Capture the cell that displays the provided text and extract its [X, Y] central coordinate. 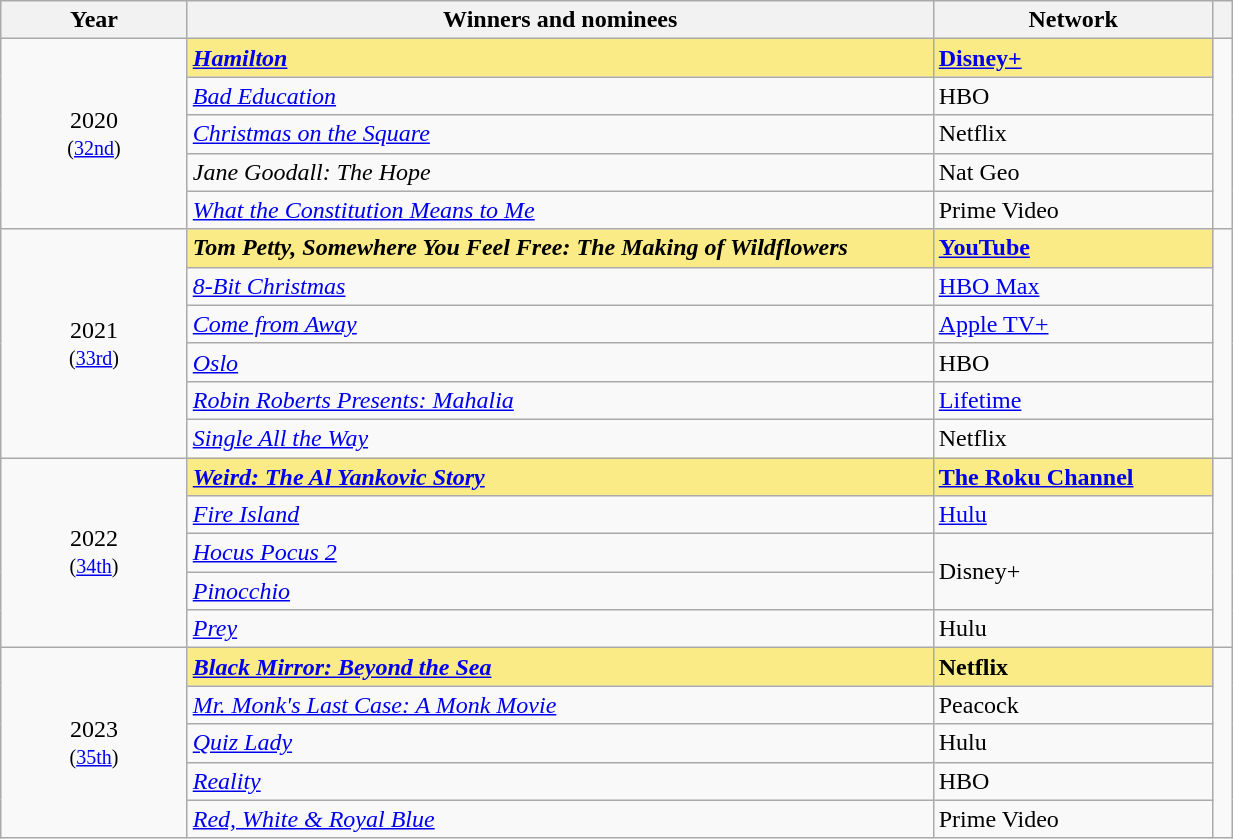
8-Bit Christmas [560, 286]
The Roku Channel [1073, 477]
Hocus Pocus 2 [560, 553]
2021(33rd) [94, 343]
2023(35th) [94, 743]
Come from Away [560, 324]
Lifetime [1073, 400]
Pinocchio [560, 591]
Year [94, 20]
YouTube [1073, 248]
Peacock [1073, 705]
Winners and nominees [560, 20]
Bad Education [560, 96]
Nat Geo [1073, 172]
2020(32nd) [94, 134]
Fire Island [560, 515]
Christmas on the Square [560, 134]
Jane Goodall: The Hope [560, 172]
Black Mirror: Beyond the Sea [560, 667]
Single All the Way [560, 438]
Weird: The Al Yankovic Story [560, 477]
Oslo [560, 362]
What the Constitution Means to Me [560, 210]
Red, White & Royal Blue [560, 819]
Quiz Lady [560, 743]
Prey [560, 629]
Network [1073, 20]
Apple TV+ [1073, 324]
Hamilton [560, 58]
Mr. Monk's Last Case: A Monk Movie [560, 705]
Reality [560, 781]
Tom Petty, Somewhere You Feel Free: The Making of Wildflowers [560, 248]
2022(34th) [94, 553]
Robin Roberts Presents: Mahalia [560, 400]
HBO Max [1073, 286]
